Locate the cell with the specified text and output its (X, Y) center coordinate. 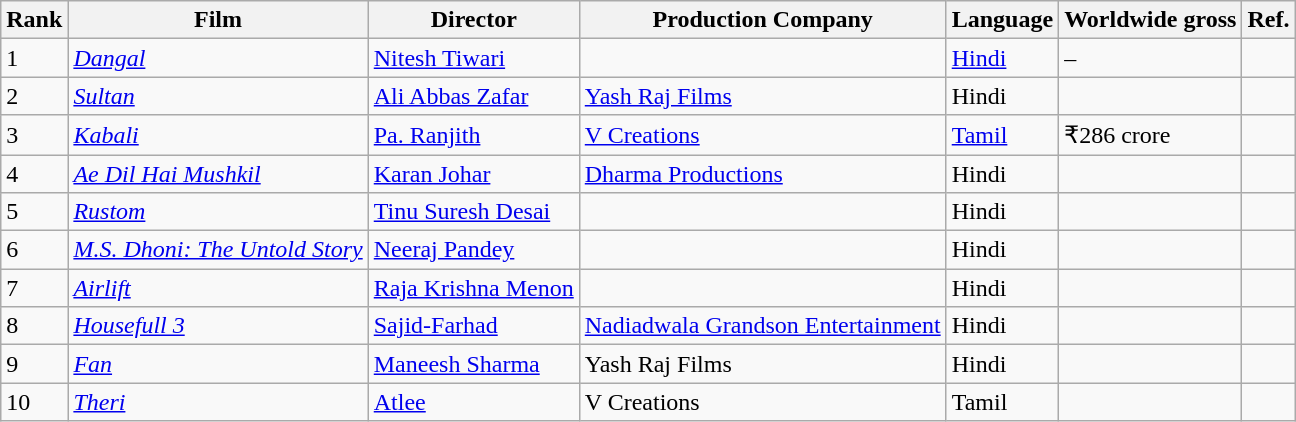
– (1150, 58)
Director (474, 20)
8 (34, 326)
Kabali (218, 135)
4 (34, 173)
1 (34, 58)
Sajid-Farhad (474, 326)
Neeraj Pandey (474, 250)
Atlee (474, 402)
Theri (218, 402)
5 (34, 212)
7 (34, 288)
Nadiadwala Grandson Entertainment (762, 326)
Language (1002, 20)
Dangal (218, 58)
2 (34, 96)
3 (34, 135)
₹286 crore (1150, 135)
M.S. Dhoni: The Untold Story (218, 250)
Karan Johar (474, 173)
9 (34, 364)
Worldwide gross (1150, 20)
Airlift (218, 288)
Rank (34, 20)
Nitesh Tiwari (474, 58)
Dharma Productions (762, 173)
Raja Krishna Menon (474, 288)
Tinu Suresh Desai (474, 212)
Ali Abbas Zafar (474, 96)
Film (218, 20)
Production Company (762, 20)
6 (34, 250)
Housefull 3 (218, 326)
Sultan (218, 96)
Rustom (218, 212)
Ref. (1268, 20)
Pa. Ranjith (474, 135)
Maneesh Sharma (474, 364)
Fan (218, 364)
10 (34, 402)
Ae Dil Hai Mushkil (218, 173)
